Capture the cell that displays the provided text and extract its [x, y] central coordinate. 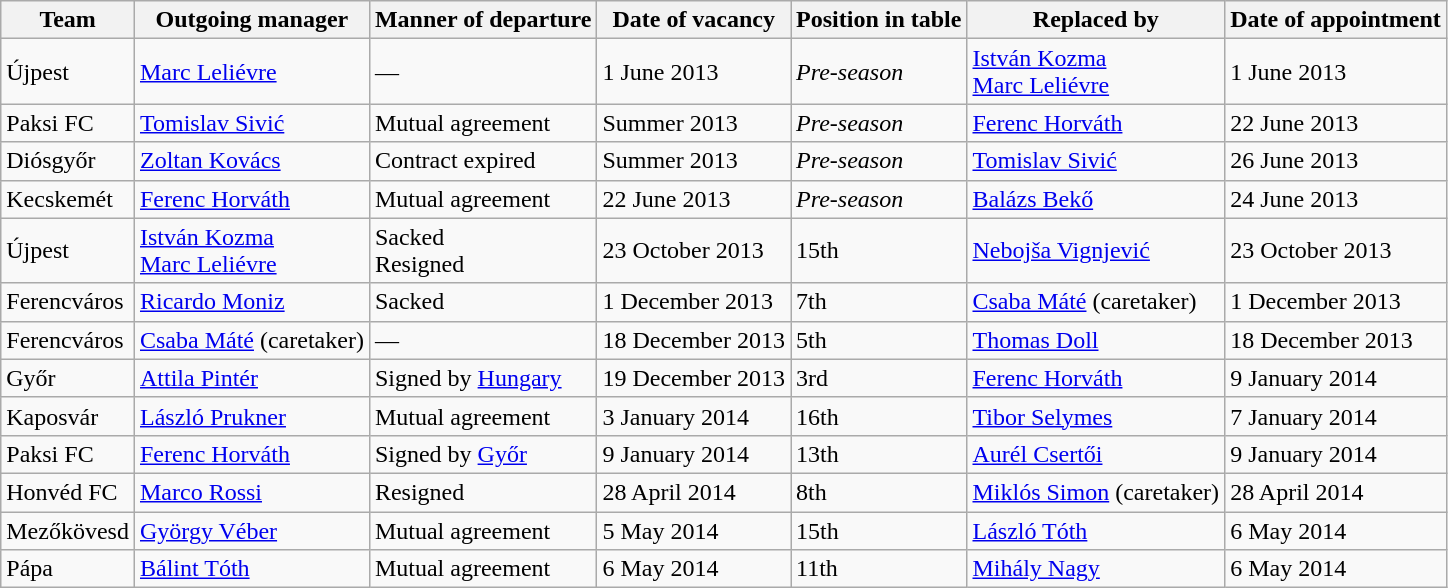
Marco Rossi [252, 492]
13th [879, 454]
Thomas Doll [1096, 340]
Miklós Simon (caretaker) [1096, 492]
Signed by Győr [482, 454]
Marc Leliévre [252, 72]
Pápa [68, 569]
Győr [68, 378]
Sacked Resigned [482, 250]
Kecskemét [68, 199]
László Prukner [252, 416]
György Véber [252, 531]
Position in table [879, 20]
Kaposvár [68, 416]
Attila Pintér [252, 378]
3 January 2014 [694, 416]
24 June 2013 [1336, 199]
Resigned [482, 492]
Nebojša Vignjević [1096, 250]
Aurél Csertői [1096, 454]
Diósgyőr [68, 161]
Bálint Tóth [252, 569]
7th [879, 302]
26 June 2013 [1336, 161]
8th [879, 492]
5th [879, 340]
5 May 2014 [694, 531]
Ricardo Moniz [252, 302]
Mezőkövesd [68, 531]
Date of appointment [1336, 20]
Tibor Selymes [1096, 416]
19 December 2013 [694, 378]
Signed by Hungary [482, 378]
7 January 2014 [1336, 416]
11th [879, 569]
Team [68, 20]
Contract expired [482, 161]
Outgoing manager [252, 20]
Sacked [482, 302]
16th [879, 416]
László Tóth [1096, 531]
Zoltan Kovács [252, 161]
Date of vacancy [694, 20]
Manner of departure [482, 20]
Mihály Nagy [1096, 569]
Balázs Bekő [1096, 199]
3rd [879, 378]
Honvéd FC [68, 492]
Replaced by [1096, 20]
